Search for the cell housing the specified text and yield its (X, Y) center coordinate. 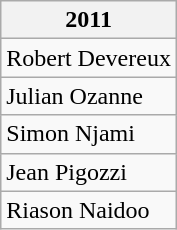
Robert Devereux (89, 58)
Jean Pigozzi (89, 172)
Riason Naidoo (89, 210)
Julian Ozanne (89, 96)
2011 (89, 20)
Simon Njami (89, 134)
